From the cell containing the given text, extract its center point as (x, y) coordinate. 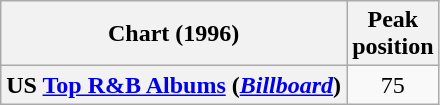
Chart (1996) (174, 34)
75 (393, 85)
US Top R&B Albums (Billboard) (174, 85)
Peak position (393, 34)
